Output the [X, Y] coordinate of the center of the cell containing the given text.  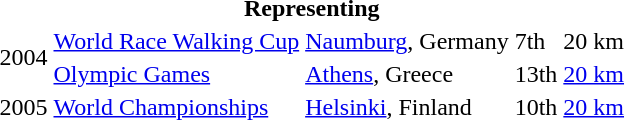
Naumburg, Germany [408, 41]
Athens, Greece [408, 74]
13th [536, 74]
World Race Walking Cup [176, 41]
7th [536, 41]
Olympic Games [176, 74]
